Output the [X, Y] coordinate of the center of the cell containing the given text.  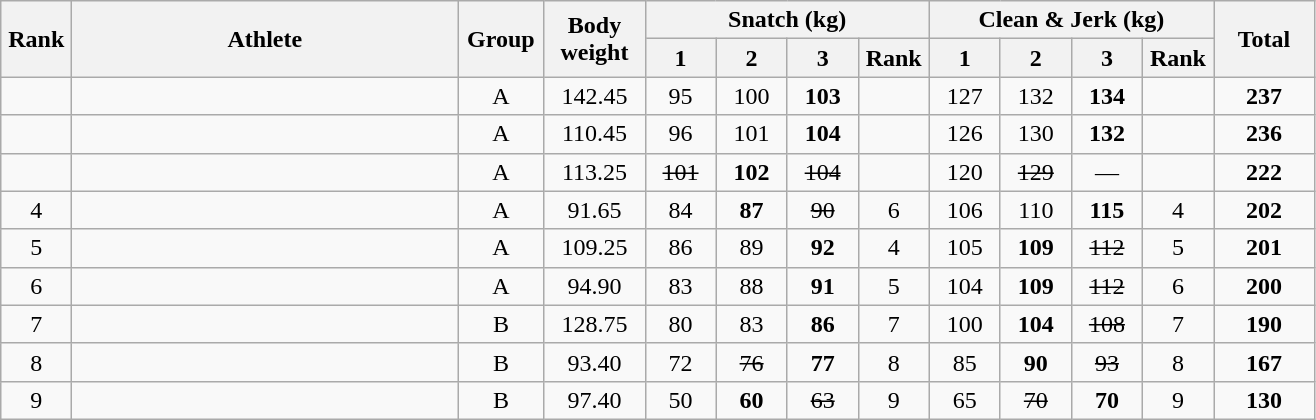
127 [964, 96]
94.90 [594, 286]
128.75 [594, 324]
236 [1264, 134]
106 [964, 210]
Body weight [594, 39]
202 [1264, 210]
50 [680, 400]
126 [964, 134]
Snatch (kg) [787, 20]
Athlete [265, 39]
91 [822, 286]
— [1106, 172]
93.40 [594, 362]
110.45 [594, 134]
237 [1264, 96]
80 [680, 324]
95 [680, 96]
200 [1264, 286]
115 [1106, 210]
102 [752, 172]
96 [680, 134]
Group [501, 39]
63 [822, 400]
91.65 [594, 210]
77 [822, 362]
88 [752, 286]
84 [680, 210]
97.40 [594, 400]
76 [752, 362]
108 [1106, 324]
113.25 [594, 172]
167 [1264, 362]
110 [1036, 210]
103 [822, 96]
89 [752, 248]
142.45 [594, 96]
105 [964, 248]
109.25 [594, 248]
Clean & Jerk (kg) [1071, 20]
134 [1106, 96]
85 [964, 362]
201 [1264, 248]
65 [964, 400]
60 [752, 400]
92 [822, 248]
Total [1264, 39]
129 [1036, 172]
222 [1264, 172]
120 [964, 172]
72 [680, 362]
190 [1264, 324]
93 [1106, 362]
87 [752, 210]
